From the cell containing the given text, extract its center point as [X, Y] coordinate. 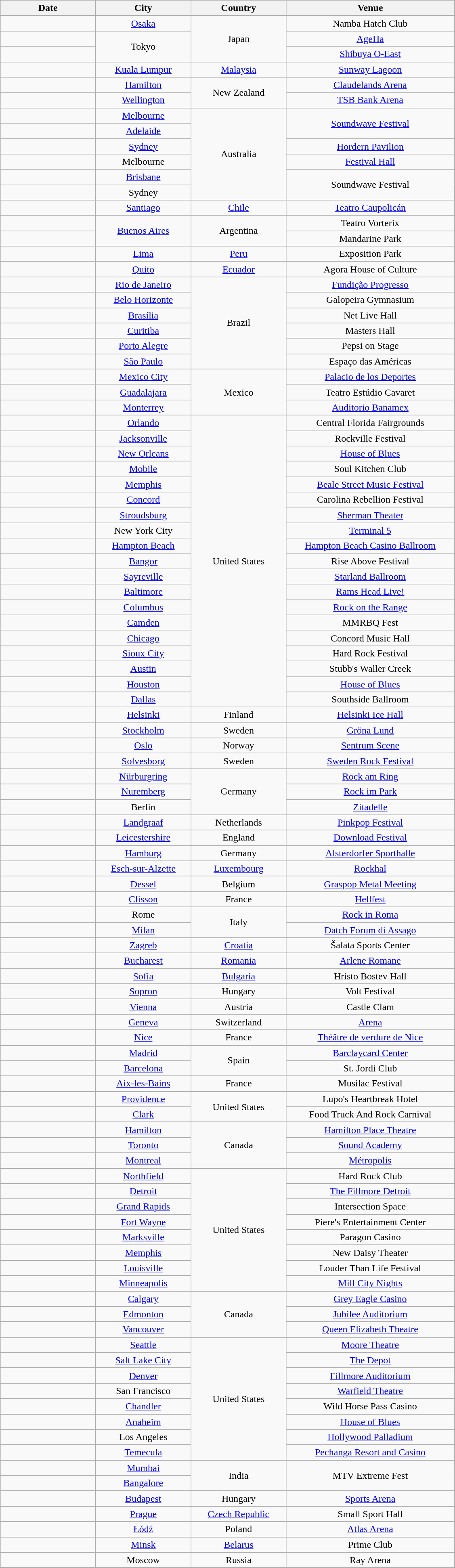
Minneapolis [143, 1283]
Milan [143, 930]
Rock im Park [370, 792]
Hellfest [370, 899]
Volt Festival [370, 992]
Country [239, 8]
Hard Rock Festival [370, 653]
New Zealand [239, 92]
Mexico City [143, 377]
St. Jordi Club [370, 1068]
Sopron [143, 992]
Columbus [143, 607]
Central Florida Fairgrounds [370, 423]
Mexico [239, 392]
Warfield Theatre [370, 1391]
Ray Arena [370, 1560]
Sofia [143, 976]
Spain [239, 1061]
Nice [143, 1038]
Łódź [143, 1529]
Fillmore Auditorium [370, 1375]
Nürburgring [143, 776]
Moore Theatre [370, 1345]
Bangalore [143, 1483]
MMRBQ Fest [370, 623]
Théâtre de verdure de Nice [370, 1038]
Rock in Roma [370, 914]
Hristo Bostev Hall [370, 976]
Prague [143, 1514]
Small Sport Hall [370, 1514]
Teatro Caupolicán [370, 208]
Argentina [239, 231]
Vienna [143, 1007]
Landgraaf [143, 822]
Finland [239, 715]
Chicago [143, 638]
Norway [239, 746]
Sayreville [143, 576]
Detroit [143, 1191]
Download Festival [370, 838]
Sentrum Scene [370, 746]
Zitadelle [370, 807]
Food Truck And Rock Carnival [370, 1114]
Lupo's Heartbreak Hotel [370, 1099]
Japan [239, 39]
Rome [143, 914]
Austria [239, 1007]
Soul Kitchen Club [370, 469]
Graspop Metal Meeting [370, 884]
Métropolis [370, 1160]
City [143, 8]
AgeHa [370, 39]
Teatro Vorterix [370, 223]
Budapest [143, 1499]
Hordern Pavilion [370, 146]
Helsinki Ice Hall [370, 715]
Anaheim [143, 1421]
Prime Club [370, 1545]
Dallas [143, 700]
Rockhal [370, 868]
Minsk [143, 1545]
Santiago [143, 208]
Mumbai [143, 1468]
Shibuya O-East [370, 54]
Louisville [143, 1268]
Moscow [143, 1560]
Wellington [143, 100]
Šalata Sports Center [370, 945]
Datch Forum di Assago [370, 930]
Alsterdorfer Sporthalle [370, 853]
Paragon Casino [370, 1237]
New Orleans [143, 454]
Clark [143, 1114]
Galopeira Gymnasium [370, 300]
Palacio de los Deportes [370, 377]
Sweden Rock Festival [370, 761]
Brisbane [143, 177]
Festival Hall [370, 161]
Sports Arena [370, 1499]
Nuremberg [143, 792]
Tokyo [143, 46]
Russia [239, 1560]
Espaço das Américas [370, 361]
Calgary [143, 1299]
Providence [143, 1099]
Arlene Romane [370, 961]
India [239, 1476]
Auditorio Banamex [370, 407]
Ecuador [239, 269]
Mandarine Park [370, 239]
Belo Horizonte [143, 300]
The Fillmore Detroit [370, 1191]
Stroudsburg [143, 515]
Sherman Theater [370, 515]
Arena [370, 1022]
Solvesborg [143, 761]
Los Angeles [143, 1437]
Atlas Arena [370, 1529]
The Depot [370, 1360]
Exposition Park [370, 254]
Leicestershire [143, 838]
Osaka [143, 23]
Pechanga Resort and Casino [370, 1453]
Sound Academy [370, 1145]
Stubb's Waller Creek [370, 669]
São Paulo [143, 361]
Rio de Janeiro [143, 285]
Orlando [143, 423]
Madrid [143, 1053]
Fundição Progresso [370, 285]
Bangor [143, 561]
Grand Rapids [143, 1207]
Helsinki [143, 715]
Lima [143, 254]
Zagreb [143, 945]
Grey Eagle Casino [370, 1299]
Brazil [239, 323]
Aix-les-Bains [143, 1084]
Poland [239, 1529]
Barclaycard Center [370, 1053]
Pinkpop Festival [370, 822]
Oslo [143, 746]
Northfield [143, 1176]
Stockholm [143, 730]
Jubilee Auditorium [370, 1314]
Guadalajara [143, 392]
Kuala Lumpur [143, 69]
Bulgaria [239, 976]
Seattle [143, 1345]
Switzerland [239, 1022]
San Francisco [143, 1391]
Clisson [143, 899]
Intersection Space [370, 1207]
Hard Rock Club [370, 1176]
Monterrey [143, 407]
Piere's Entertainment Center [370, 1222]
Net Live Hall [370, 315]
Romania [239, 961]
Musilac Festival [370, 1084]
Rise Above Festival [370, 561]
Namba Hatch Club [370, 23]
Jacksonville [143, 438]
Concord [143, 500]
Curitiba [143, 331]
TSB Bank Arena [370, 100]
England [239, 838]
Sioux City [143, 653]
Montreal [143, 1160]
Fort Wayne [143, 1222]
Venue [370, 8]
MTV Extreme Fest [370, 1476]
Netherlands [239, 822]
Esch-sur-Alzette [143, 868]
Denver [143, 1375]
Rock on the Range [370, 607]
Malaysia [239, 69]
Hamburg [143, 853]
Rock am Ring [370, 776]
Barcelona [143, 1068]
New York City [143, 530]
Dessel [143, 884]
Carolina Rebellion Festival [370, 500]
Adelaide [143, 131]
Vancouver [143, 1329]
Bucharest [143, 961]
Austin [143, 669]
Southside Ballroom [370, 700]
Pepsi on Stage [370, 346]
Baltimore [143, 592]
Terminal 5 [370, 530]
Houston [143, 684]
Croatia [239, 945]
Rockville Festival [370, 438]
Castle Clam [370, 1007]
Masters Hall [370, 331]
Berlin [143, 807]
Concord Music Hall [370, 638]
Geneva [143, 1022]
Luxembourg [239, 868]
Italy [239, 922]
Czech Republic [239, 1514]
New Daisy Theater [370, 1253]
Wild Horse Pass Casino [370, 1406]
Edmonton [143, 1314]
Date [48, 8]
Chandler [143, 1406]
Claudelands Arena [370, 85]
Toronto [143, 1145]
Mill City Nights [370, 1283]
Chile [239, 208]
Australia [239, 154]
Marksville [143, 1237]
Teatro Estúdio Cavaret [370, 392]
Hampton Beach [143, 546]
Hollywood Palladium [370, 1437]
Mobile [143, 469]
Brasília [143, 315]
Salt Lake City [143, 1360]
Starland Ballroom [370, 576]
Quito [143, 269]
Peru [239, 254]
Sunway Lagoon [370, 69]
Beale Street Music Festival [370, 484]
Camden [143, 623]
Rams Head Live! [370, 592]
Louder Than Life Festival [370, 1268]
Gröna Lund [370, 730]
Buenos Aires [143, 231]
Queen Elizabeth Theatre [370, 1329]
Temecula [143, 1453]
Belgium [239, 884]
Hamilton Place Theatre [370, 1130]
Porto Alegre [143, 346]
Belarus [239, 1545]
Agora House of Culture [370, 269]
Hampton Beach Casino Ballroom [370, 546]
